Extract the [X, Y] coordinate from the center of the cell holding the provided text.  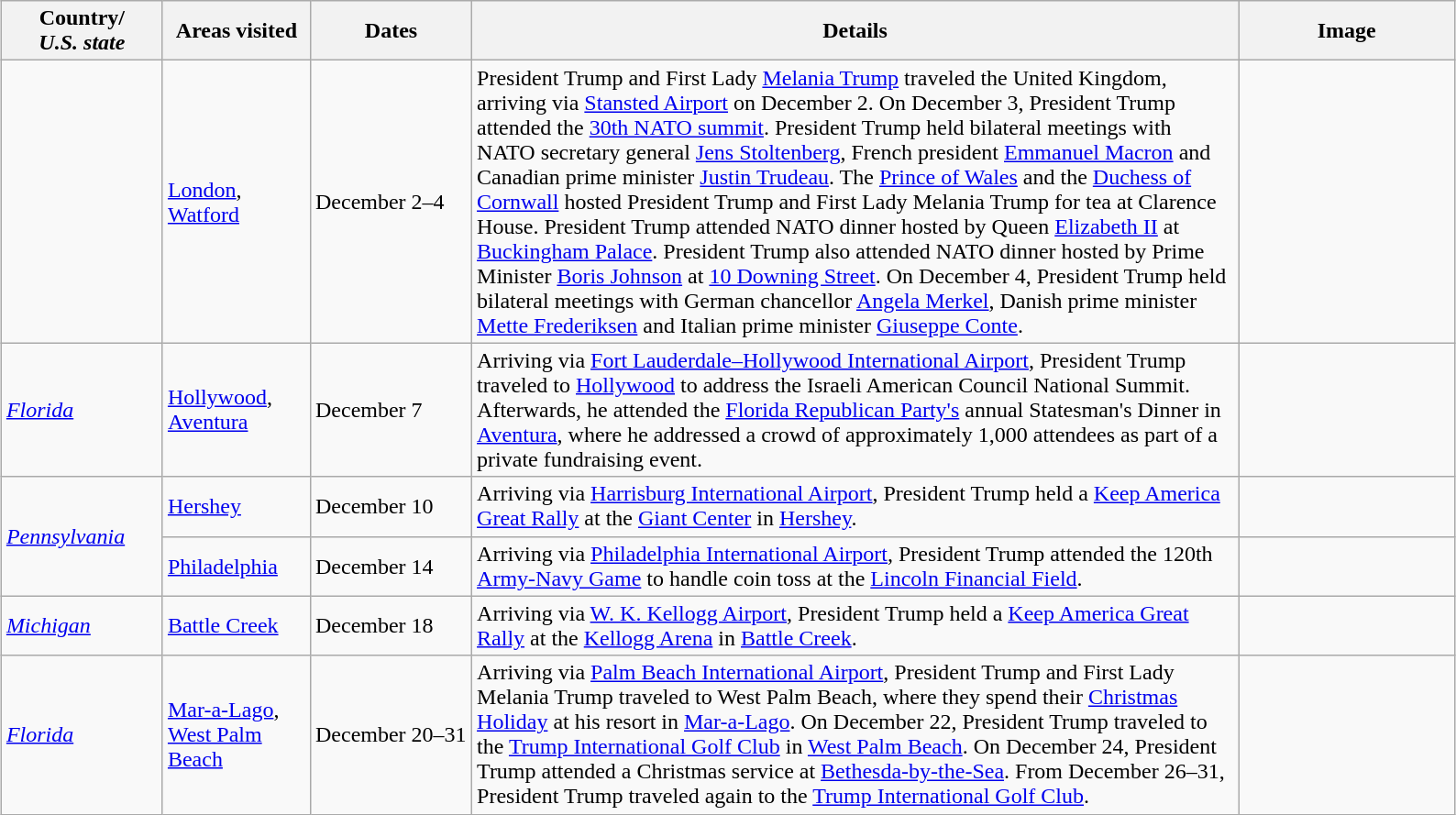
Arriving via Harrisburg International Airport, President Trump held a Keep America Great Rally at the Giant Center in Hershey. [855, 506]
Hollywood, Aventura [237, 410]
Philadelphia [237, 567]
Country/U.S. state [82, 31]
Battle Creek [237, 625]
Details [855, 31]
December 18 [391, 625]
Michigan [82, 625]
Areas visited [237, 31]
Image [1347, 31]
December 20–31 [391, 735]
December 14 [391, 567]
December 2–4 [391, 202]
Arriving via W. K. Kellogg Airport, President Trump held a Keep America Great Rally at the Kellogg Arena in Battle Creek. [855, 625]
London, Watford [237, 202]
Pennsylvania [82, 536]
Dates [391, 31]
December 7 [391, 410]
Hershey [237, 506]
Mar-a-Lago, West Palm Beach [237, 735]
December 10 [391, 506]
